Scan for the cell matching the given text and deliver its [X, Y] coordinate at center. 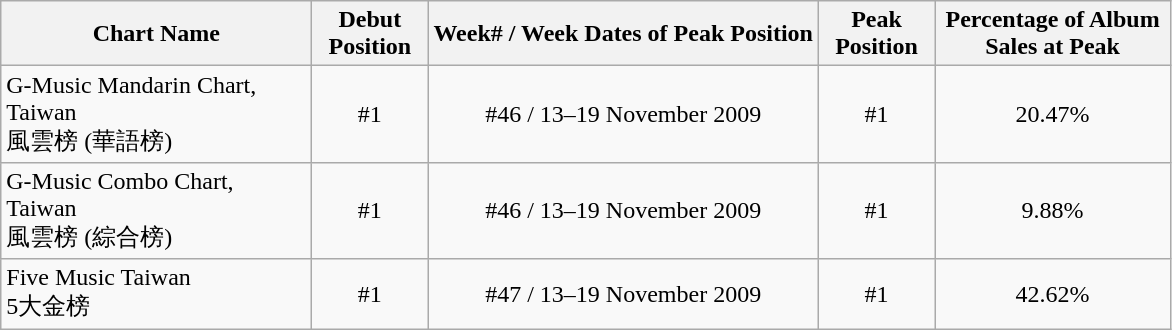
Peak Position [876, 34]
#47 / 13–19 November 2009 [624, 294]
Percentage of Album Sales at Peak [1053, 34]
G-Music Combo Chart, Taiwan風雲榜 (綜合榜) [156, 210]
20.47% [1053, 114]
9.88% [1053, 210]
42.62% [1053, 294]
G-Music Mandarin Chart, Taiwan風雲榜 (華語榜) [156, 114]
Chart Name [156, 34]
Debut Position [370, 34]
Five Music Taiwan5大金榜 [156, 294]
Week# / Week Dates of Peak Position [624, 34]
